Provide the [x, y] coordinate of the cell's center where the given text is located.  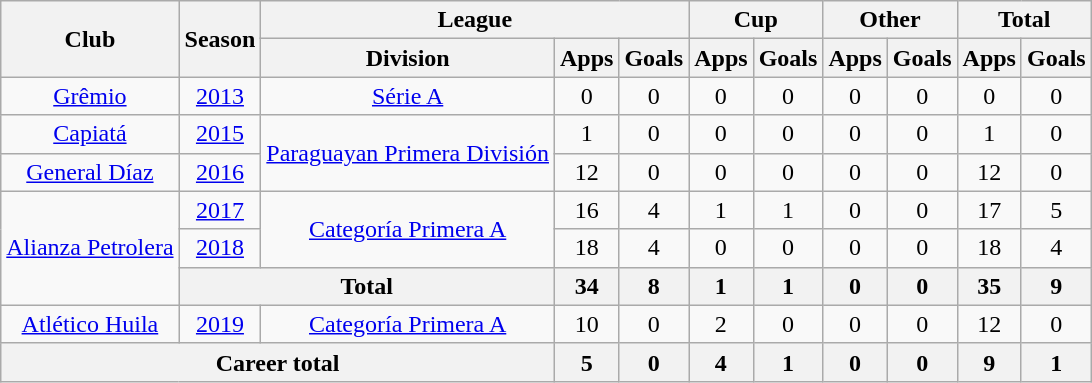
General Díaz [90, 172]
Série A [408, 96]
League [475, 20]
Season [220, 39]
Paraguayan Primera División [408, 153]
34 [586, 286]
2015 [220, 134]
Grêmio [90, 96]
16 [586, 210]
Club [90, 39]
Other [890, 20]
Atlético Huila [90, 324]
8 [654, 286]
2018 [220, 248]
Cup [756, 20]
17 [989, 210]
2019 [220, 324]
35 [989, 286]
2017 [220, 210]
2016 [220, 172]
2013 [220, 96]
Alianza Petrolera [90, 248]
Division [408, 58]
Career total [278, 362]
2 [721, 324]
Capiatá [90, 134]
10 [586, 324]
